Scan for the cell matching the given text and deliver its [X, Y] coordinate at center. 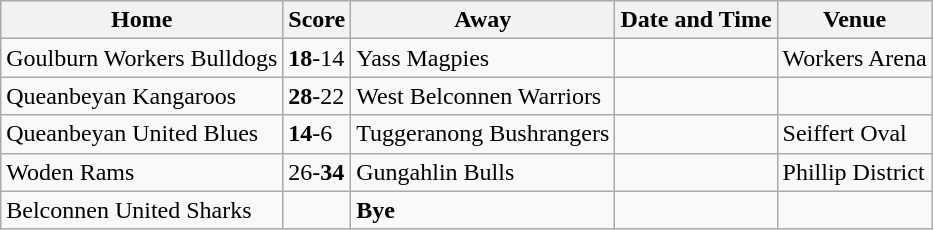
Queanbeyan United Blues [142, 134]
Gungahlin Bulls [483, 172]
Queanbeyan Kangaroos [142, 96]
14-6 [317, 134]
West Belconnen Warriors [483, 96]
Belconnen United Sharks [142, 210]
Score [317, 20]
Away [483, 20]
Date and Time [696, 20]
Home [142, 20]
Yass Magpies [483, 58]
Tuggeranong Bushrangers [483, 134]
Woden Rams [142, 172]
18-14 [317, 58]
Bye [483, 210]
28-22 [317, 96]
Workers Arena [854, 58]
Seiffert Oval [854, 134]
Goulburn Workers Bulldogs [142, 58]
Venue [854, 20]
26-34 [317, 172]
Phillip District [854, 172]
